Find where the given text appears and provide that cell's center as [X, Y] coordinate. 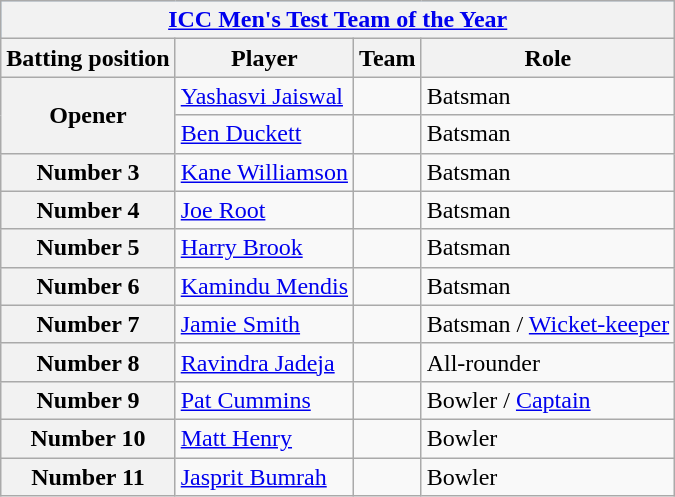
Number 4 [88, 210]
ICC Men's Test Team of the Year [338, 20]
Number 6 [88, 286]
All-rounder [548, 362]
Batsman / Wicket-keeper [548, 324]
Number 5 [88, 248]
Player [264, 58]
Yashasvi Jaiswal [264, 96]
Pat Cummins [264, 400]
Number 11 [88, 477]
Matt Henry [264, 438]
Number 10 [88, 438]
Number 3 [88, 172]
Kane Williamson [264, 172]
Opener [88, 115]
Bowler / Captain [548, 400]
Kamindu Mendis [264, 286]
Jasprit Bumrah [264, 477]
Batting position [88, 58]
Role [548, 58]
Joe Root [264, 210]
Harry Brook [264, 248]
Number 9 [88, 400]
Number 7 [88, 324]
Ravindra Jadeja [264, 362]
Team [388, 58]
Ben Duckett [264, 134]
Jamie Smith [264, 324]
Number 8 [88, 362]
